Find where the given text appears and provide that cell's center as [X, Y] coordinate. 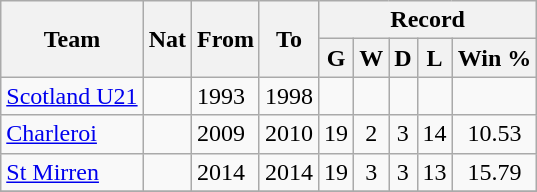
1993 [226, 96]
10.53 [494, 134]
D [403, 58]
13 [434, 172]
Scotland U21 [72, 96]
G [336, 58]
Team [72, 39]
W [372, 58]
L [434, 58]
2 [372, 134]
14 [434, 134]
2009 [226, 134]
Record [428, 20]
1998 [288, 96]
Charleroi [72, 134]
St Mirren [72, 172]
To [288, 39]
2010 [288, 134]
From [226, 39]
Nat [167, 39]
Win % [494, 58]
15.79 [494, 172]
